Return [X, Y] of the center of cell containing provided text 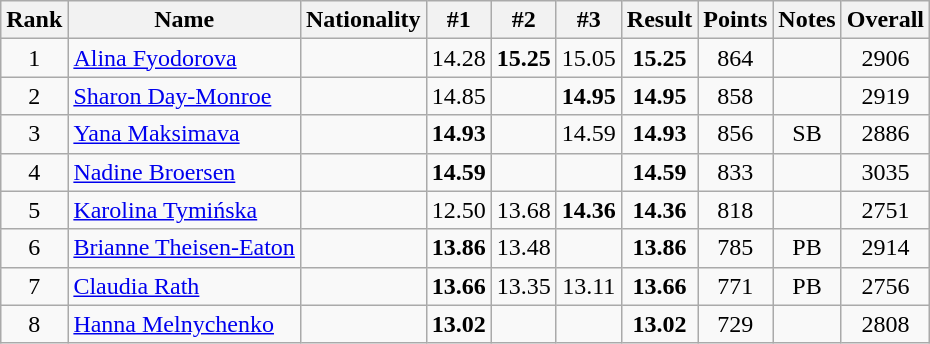
13.35 [524, 286]
Notes [807, 20]
2808 [885, 324]
Points [736, 20]
833 [736, 172]
2919 [885, 96]
Karolina Tymińska [184, 210]
SB [807, 134]
13.11 [588, 286]
Name [184, 20]
Yana Maksimava [184, 134]
8 [34, 324]
#1 [458, 20]
2886 [885, 134]
2906 [885, 58]
818 [736, 210]
Brianne Theisen-Eaton [184, 248]
771 [736, 286]
#3 [588, 20]
3 [34, 134]
729 [736, 324]
7 [34, 286]
13.68 [524, 210]
785 [736, 248]
14.28 [458, 58]
15.05 [588, 58]
5 [34, 210]
Rank [34, 20]
12.50 [458, 210]
Overall [885, 20]
14.85 [458, 96]
13.48 [524, 248]
858 [736, 96]
2 [34, 96]
2914 [885, 248]
864 [736, 58]
Nationality [363, 20]
856 [736, 134]
2751 [885, 210]
Claudia Rath [184, 286]
2756 [885, 286]
Sharon Day-Monroe [184, 96]
Alina Fyodorova [184, 58]
6 [34, 248]
1 [34, 58]
Result [659, 20]
Hanna Melnychenko [184, 324]
3035 [885, 172]
4 [34, 172]
#2 [524, 20]
Nadine Broersen [184, 172]
